Determine the [x, y] coordinate at the center of the cell enclosing the given text.  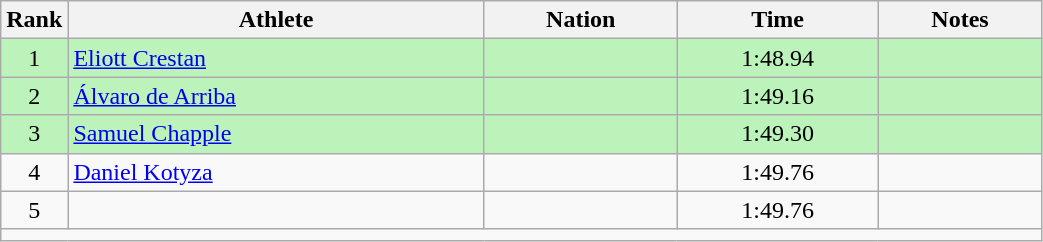
Eliott Crestan [276, 58]
Daniel Kotyza [276, 172]
Notes [960, 20]
1:49.16 [778, 96]
Samuel Chapple [276, 134]
Athlete [276, 20]
2 [34, 96]
Álvaro de Arriba [276, 96]
1 [34, 58]
1:48.94 [778, 58]
5 [34, 210]
3 [34, 134]
Rank [34, 20]
Time [778, 20]
Nation [580, 20]
1:49.30 [778, 134]
4 [34, 172]
